Capture the cell that displays the provided text and extract its (x, y) central coordinate. 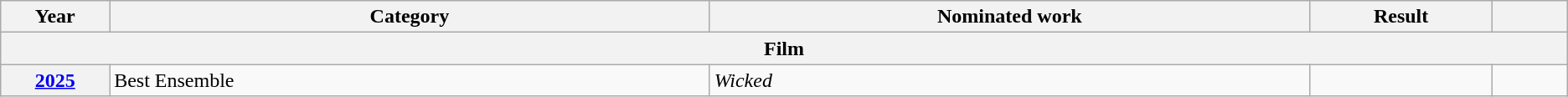
Nominated work (1009, 17)
Year (55, 17)
Wicked (1009, 80)
Result (1401, 17)
Category (410, 17)
Best Ensemble (410, 80)
2025 (55, 80)
Film (784, 48)
